Find where the given text appears and provide that cell's center as [x, y] coordinate. 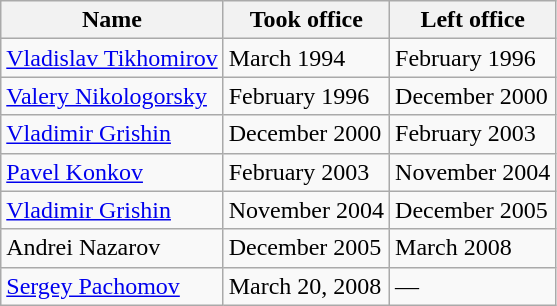
— [473, 286]
March 20, 2008 [306, 286]
Valery Nikologorsky [112, 96]
March 2008 [473, 248]
Vladislav Tikhomirov [112, 58]
Andrei Nazarov [112, 248]
Pavel Konkov [112, 172]
Sergey Pachomov [112, 286]
Took office [306, 20]
March 1994 [306, 58]
Left office [473, 20]
Name [112, 20]
